Find where the given text appears and provide that cell's center as [x, y] coordinate. 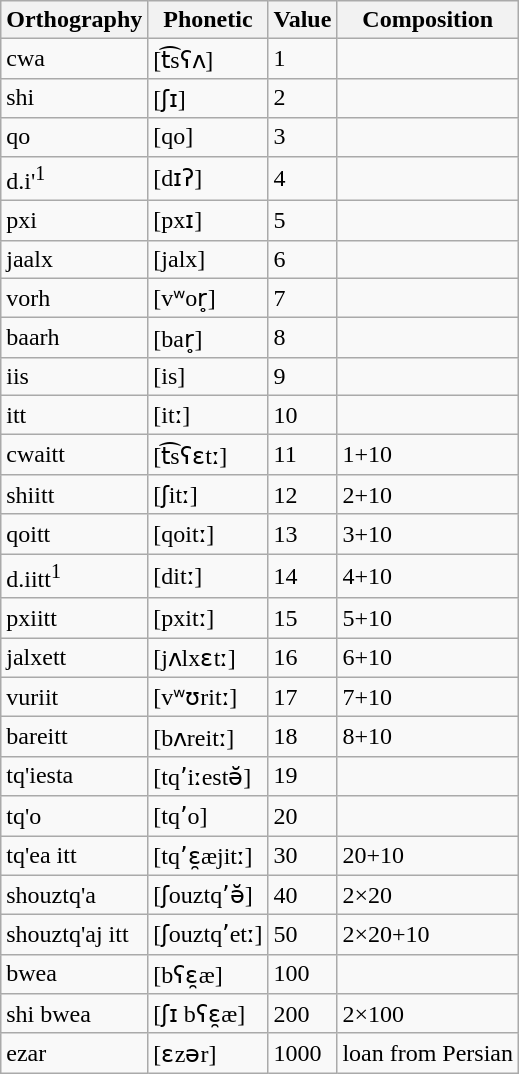
cwa [74, 59]
shouztq'aj itt [74, 935]
4+10 [428, 576]
11 [302, 455]
[ɛzər] [208, 1053]
16 [302, 658]
shouztq'a [74, 895]
50 [302, 935]
3 [302, 137]
pxi [74, 221]
iis [74, 376]
19 [302, 776]
5+10 [428, 618]
4 [302, 178]
2×20 [428, 895]
6+10 [428, 658]
d.iitt1 [74, 576]
[tqʼo] [208, 816]
7 [302, 298]
[vʷʊritː] [208, 697]
qoitt [74, 534]
[bʕɛ̯æ] [208, 974]
7+10 [428, 697]
1 [302, 59]
Orthography [74, 20]
12 [302, 494]
[ʃɪ] [208, 98]
1+10 [428, 455]
tq'iesta [74, 776]
[tqʼɛ̯æjitː] [208, 856]
15 [302, 618]
shiitt [74, 494]
10 [302, 415]
9 [302, 376]
[vʷor̥] [208, 298]
[is] [208, 376]
[t͡sʕɛtː] [208, 455]
[qo] [208, 137]
loan from Persian [428, 1053]
tq'o [74, 816]
8+10 [428, 737]
13 [302, 534]
ezar [74, 1053]
Phonetic [208, 20]
2 [302, 98]
2×20+10 [428, 935]
1000 [302, 1053]
100 [302, 974]
[pxitː] [208, 618]
2+10 [428, 494]
Composition [428, 20]
18 [302, 737]
200 [302, 1014]
3+10 [428, 534]
[jʌlxɛtː] [208, 658]
20 [302, 816]
shi [74, 98]
itt [74, 415]
[jalx] [208, 259]
40 [302, 895]
[ditː] [208, 576]
[ʃitː] [208, 494]
Value [302, 20]
vorh [74, 298]
20+10 [428, 856]
jalxett [74, 658]
tq'ea itt [74, 856]
bwea [74, 974]
30 [302, 856]
[dɪʔ] [208, 178]
shi bwea [74, 1014]
[ʃɪ bʕɛ̯æ] [208, 1014]
[bar̥] [208, 338]
[pxɪ] [208, 221]
pxiitt [74, 618]
[ʃouztqʼetː] [208, 935]
[tqʼiːestə̆] [208, 776]
[qoitː] [208, 534]
[t͡sʕʌ] [208, 59]
8 [302, 338]
vuriit [74, 697]
[itː] [208, 415]
2×100 [428, 1014]
6 [302, 259]
14 [302, 576]
baarh [74, 338]
d.i'1 [74, 178]
[bʌreitː] [208, 737]
5 [302, 221]
[ʃouztqʼə̆] [208, 895]
17 [302, 697]
jaalx [74, 259]
bareitt [74, 737]
qo [74, 137]
cwaitt [74, 455]
